Output the [X, Y] coordinate of the center of the cell containing the given text.  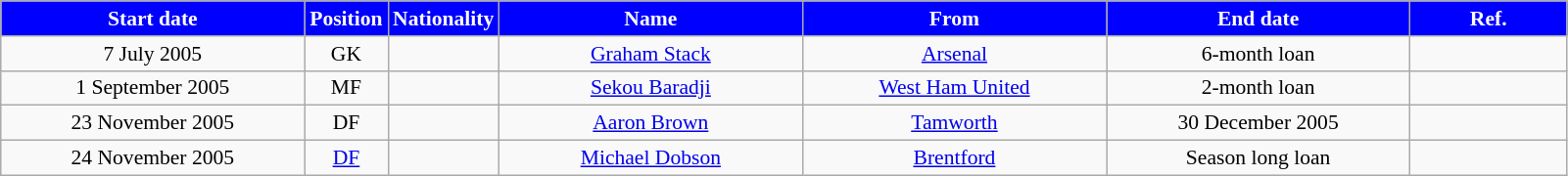
2-month loan [1259, 88]
West Ham United [954, 88]
24 November 2005 [153, 158]
Start date [153, 19]
Season long loan [1259, 158]
30 December 2005 [1259, 123]
23 November 2005 [153, 123]
Aaron Brown [650, 123]
Tamworth [954, 123]
Ref. [1489, 19]
Michael Dobson [650, 158]
Position [347, 19]
6-month loan [1259, 54]
Arsenal [954, 54]
MF [347, 88]
Graham Stack [650, 54]
End date [1259, 19]
Nationality [443, 19]
1 September 2005 [153, 88]
Brentford [954, 158]
From [954, 19]
7 July 2005 [153, 54]
Sekou Baradji [650, 88]
GK [347, 54]
Name [650, 19]
